For the text-containing cell, return its midpoint in (x, y) coordinate format. 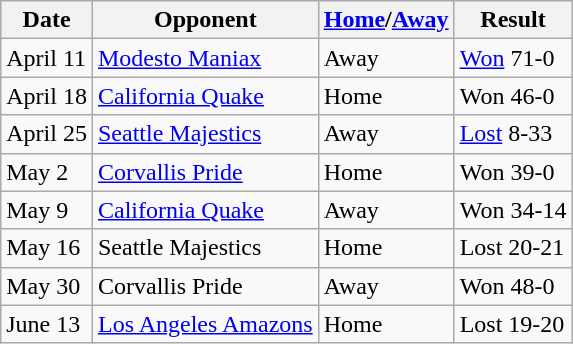
May 2 (47, 172)
Result (513, 20)
May 9 (47, 210)
Lost 20-21 (513, 248)
April 25 (47, 134)
Won 48-0 (513, 286)
April 11 (47, 58)
Lost 8-33 (513, 134)
Won 71-0 (513, 58)
Home/Away (386, 20)
Opponent (205, 20)
Los Angeles Amazons (205, 324)
June 13 (47, 324)
May 16 (47, 248)
Won 34-14 (513, 210)
April 18 (47, 96)
Lost 19-20 (513, 324)
Won 39-0 (513, 172)
Modesto Maniax (205, 58)
May 30 (47, 286)
Date (47, 20)
Won 46-0 (513, 96)
